Output the (X, Y) coordinate of the center of the cell containing the given text.  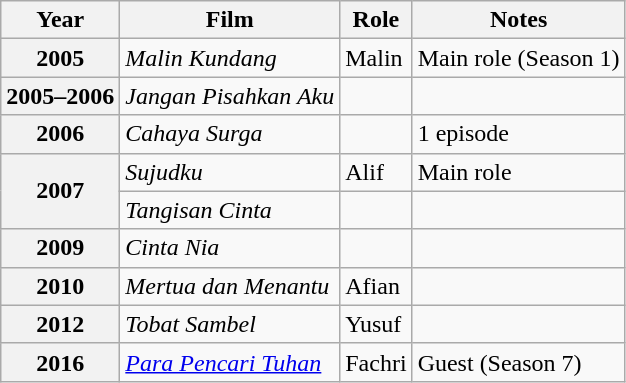
2006 (60, 134)
Malin (376, 58)
Mertua dan Menantu (230, 286)
Afian (376, 286)
Year (60, 20)
Sujudku (230, 172)
Alif (376, 172)
1 episode (518, 134)
2005 (60, 58)
Guest (Season 7) (518, 362)
Role (376, 20)
Malin Kundang (230, 58)
2009 (60, 248)
2007 (60, 191)
Cinta Nia (230, 248)
Cahaya Surga (230, 134)
Para Pencari Tuhan (230, 362)
2010 (60, 286)
Main role (518, 172)
Tobat Sambel (230, 324)
2012 (60, 324)
Fachri (376, 362)
Yusuf (376, 324)
Main role (Season 1) (518, 58)
Notes (518, 20)
Jangan Pisahkan Aku (230, 96)
2005–2006 (60, 96)
Film (230, 20)
2016 (60, 362)
Tangisan Cinta (230, 210)
